Determine the [x, y] coordinate at the center of the cell enclosing the given text.  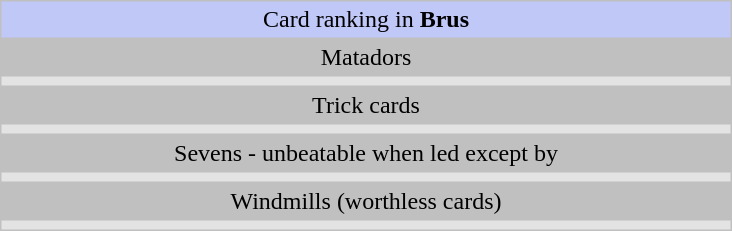
Trick cards [366, 105]
Windmills (worthless cards) [366, 201]
Matadors [366, 57]
Card ranking in Brus [366, 20]
Sevens - unbeatable when led except by [366, 153]
